Provide the (x, y) coordinate of the cell's center where the given text is located.  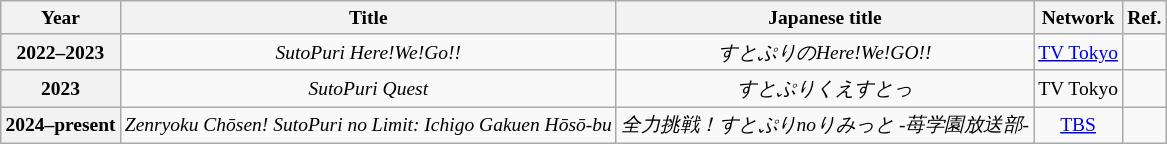
2022–2023 (60, 52)
Japanese title (824, 18)
SutoPuri Quest (368, 88)
TBS (1078, 125)
すとぷりのHere!We!GO!! (824, 52)
Network (1078, 18)
すとぷりくえすとっ (824, 88)
SutoPuri Here!We!Go!! (368, 52)
Year (60, 18)
Zenryoku Chōsen! SutoPuri no Limit: Ichigo Gakuen Hōsō-bu (368, 125)
Ref. (1144, 18)
2023 (60, 88)
2024–present (60, 125)
全力挑戦！すとぷりnoりみっと -苺学園放送部- (824, 125)
Title (368, 18)
